Provide the [x, y] coordinate of the cell's center where the given text is located.  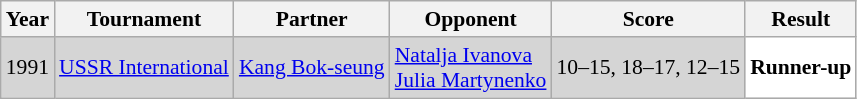
10–15, 18–17, 12–15 [648, 68]
Year [28, 19]
USSR International [144, 68]
Natalja Ivanova Julia Martynenko [471, 68]
Result [800, 19]
Opponent [471, 19]
Tournament [144, 19]
Score [648, 19]
Runner-up [800, 68]
1991 [28, 68]
Kang Bok-seung [312, 68]
Partner [312, 19]
